Capture the cell that displays the provided text and extract its (x, y) central coordinate. 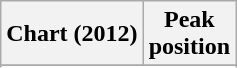
Chart (2012) (72, 34)
Peakposition (189, 34)
